Provide the (X, Y) coordinate of the cell's center where the given text is located.  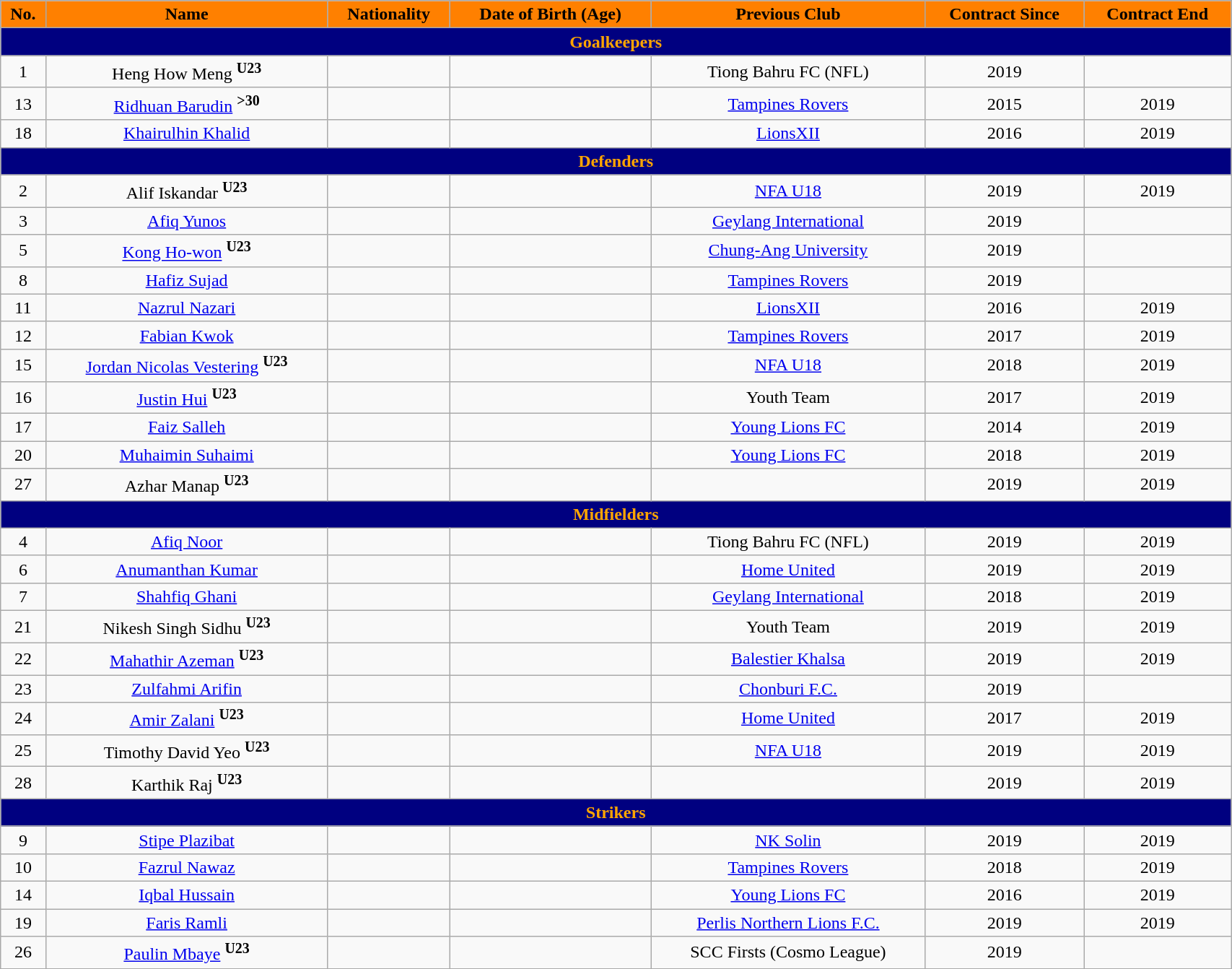
Perlis Northern Lions F.C. (788, 923)
Stipe Plazibat (186, 840)
Nikesh Singh Sidhu U23 (186, 627)
12 (23, 335)
Ridhuan Barudin >30 (186, 104)
NK Solin (788, 840)
Goalkeepers (616, 42)
19 (23, 923)
4 (23, 542)
Previous Club (788, 14)
Chonburi F.C. (788, 689)
17 (23, 427)
Contract End (1158, 14)
Hafiz Sujad (186, 280)
Khairulhin Khalid (186, 134)
Amir Zalani U23 (186, 719)
28 (23, 783)
11 (23, 308)
Alif Iskandar U23 (186, 191)
Iqbal Hussain (186, 895)
2 (23, 191)
Afiq Yunos (186, 221)
Azhar Manap U23 (186, 485)
Timothy David Yeo U23 (186, 751)
Faiz Salleh (186, 427)
Name (186, 14)
Justin Hui U23 (186, 397)
8 (23, 280)
Heng How Meng U23 (186, 72)
10 (23, 867)
13 (23, 104)
6 (23, 569)
Faris Ramli (186, 923)
Date of Birth (Age) (550, 14)
18 (23, 134)
Karthik Raj U23 (186, 783)
Paulin Mbaye U23 (186, 953)
26 (23, 953)
Contract Since (1005, 14)
Nazrul Nazari (186, 308)
2015 (1005, 104)
20 (23, 455)
Balestier Khalsa (788, 659)
Afiq Noor (186, 542)
9 (23, 840)
Strikers (616, 812)
Fabian Kwok (186, 335)
Zulfahmi Arifin (186, 689)
5 (23, 251)
3 (23, 221)
25 (23, 751)
21 (23, 627)
Anumanthan Kumar (186, 569)
1 (23, 72)
Shahfiq Ghani (186, 596)
No. (23, 14)
Muhaimin Suhaimi (186, 455)
Defenders (616, 161)
Midfielders (616, 514)
Fazrul Nawaz (186, 867)
14 (23, 895)
27 (23, 485)
16 (23, 397)
7 (23, 596)
22 (23, 659)
23 (23, 689)
Nationality (388, 14)
24 (23, 719)
Chung-Ang University (788, 251)
Jordan Nicolas Vestering U23 (186, 365)
SCC Firsts (Cosmo League) (788, 953)
15 (23, 365)
2014 (1005, 427)
Kong Ho-won U23 (186, 251)
Mahathir Azeman U23 (186, 659)
